Return the [X, Y] coordinate for the center point of the cell that contains the specified text.  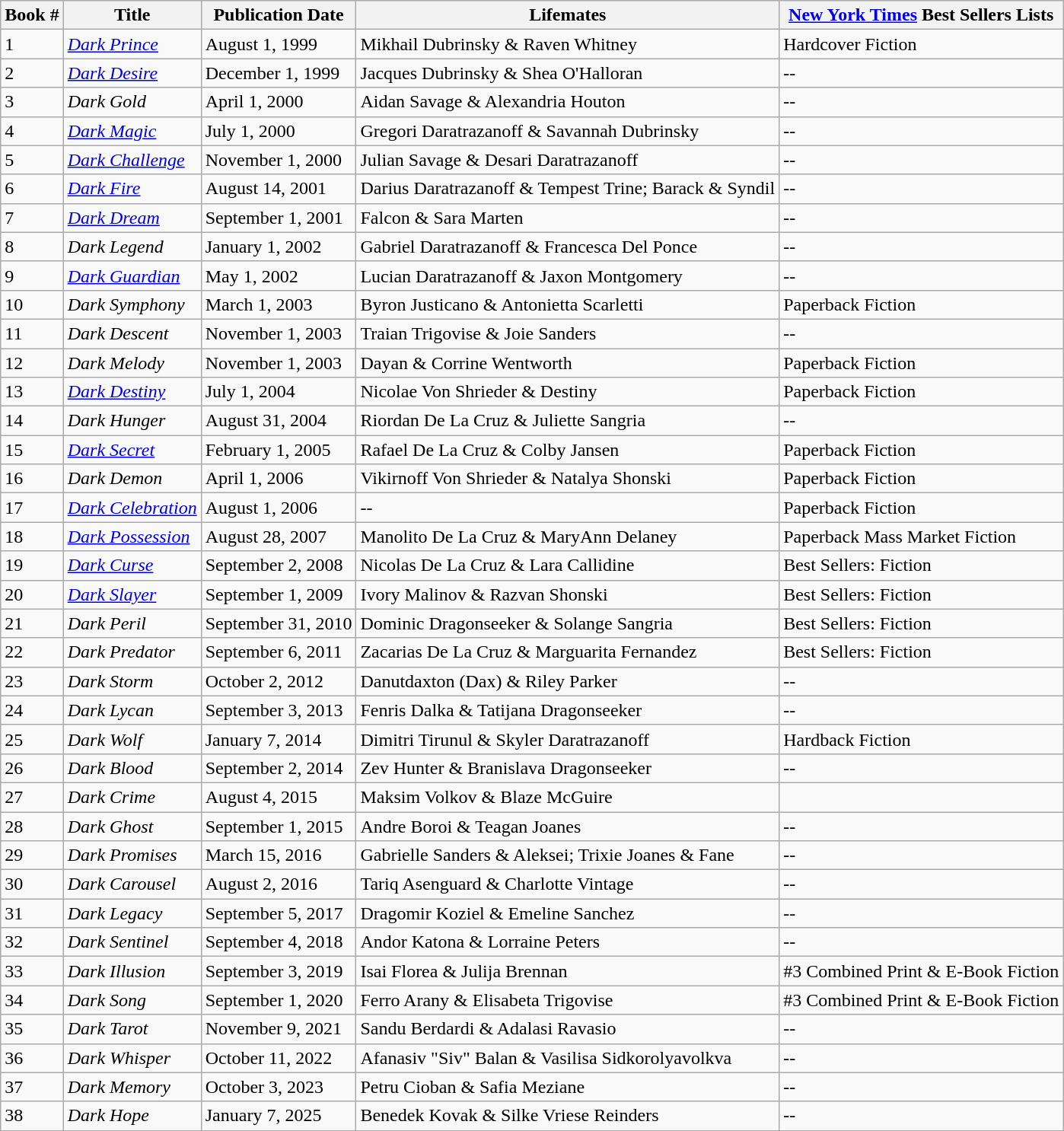
Dark Descent [132, 333]
5 [32, 160]
Dark Demon [132, 479]
Dark Legend [132, 247]
Julian Savage & Desari Daratrazanoff [568, 160]
22 [32, 652]
7 [32, 218]
August 1, 1999 [279, 44]
18 [32, 537]
Nicolas De La Cruz & Lara Callidine [568, 565]
September 2, 2014 [279, 768]
Dark Magic [132, 131]
Hardcover Fiction [921, 44]
Gregori Daratrazanoff & Savannah Dubrinsky [568, 131]
11 [32, 333]
Title [132, 15]
4 [32, 131]
March 1, 2003 [279, 304]
Dark Memory [132, 1087]
Dark Sentinel [132, 942]
September 1, 2015 [279, 826]
Tariq Asenguard & Charlotte Vintage [568, 884]
33 [32, 971]
Dark Ghost [132, 826]
Dimitri Tirunul & Skyler Daratrazanoff [568, 739]
30 [32, 884]
Dayan & Corrine Wentworth [568, 363]
Aidan Savage & Alexandria Houton [568, 102]
September 3, 2019 [279, 971]
Petru Cioban & Safia Meziane [568, 1087]
Publication Date [279, 15]
January 7, 2025 [279, 1116]
Maksim Volkov & Blaze McGuire [568, 797]
Dark Tarot [132, 1029]
Dominic Dragonseeker & Solange Sangria [568, 623]
Traian Trigovise & Joie Sanders [568, 333]
34 [32, 1000]
Dark Fire [132, 189]
November 1, 2000 [279, 160]
27 [32, 797]
15 [32, 450]
Rafael De La Cruz & Colby Jansen [568, 450]
August 31, 2004 [279, 421]
3 [32, 102]
Lifemates [568, 15]
Dark Dream [132, 218]
Dark Crime [132, 797]
Dark Predator [132, 652]
14 [32, 421]
November 9, 2021 [279, 1029]
Dark Guardian [132, 276]
6 [32, 189]
Ivory Malinov & Razvan Shonski [568, 594]
31 [32, 913]
28 [32, 826]
September 4, 2018 [279, 942]
September 31, 2010 [279, 623]
Dragomir Koziel & Emeline Sanchez [568, 913]
Benedek Kovak & Silke Vriese Reinders [568, 1116]
Zev Hunter & Branislava Dragonseeker [568, 768]
Dark Destiny [132, 392]
January 7, 2014 [279, 739]
September 6, 2011 [279, 652]
Dark Possession [132, 537]
Andre Boroi & Teagan Joanes [568, 826]
Hardback Fiction [921, 739]
1 [32, 44]
Sandu Berdardi & Adalasi Ravasio [568, 1029]
July 1, 2000 [279, 131]
December 1, 1999 [279, 73]
36 [32, 1058]
May 1, 2002 [279, 276]
12 [32, 363]
Dark Peril [132, 623]
Dark Lycan [132, 710]
Dark Storm [132, 681]
October 3, 2023 [279, 1087]
August 28, 2007 [279, 537]
32 [32, 942]
Zacarias De La Cruz & Marguarita Fernandez [568, 652]
10 [32, 304]
37 [32, 1087]
Dark Symphony [132, 304]
24 [32, 710]
13 [32, 392]
Dark Secret [132, 450]
Dark Melody [132, 363]
Dark Celebration [132, 508]
Andor Katona & Lorraine Peters [568, 942]
July 1, 2004 [279, 392]
Dark Desire [132, 73]
23 [32, 681]
Falcon & Sara Marten [568, 218]
Dark Slayer [132, 594]
Dark Curse [132, 565]
Gabriel Daratrazanoff & Francesca Del Ponce [568, 247]
Paperback Mass Market Fiction [921, 537]
Dark Prince [132, 44]
August 14, 2001 [279, 189]
21 [32, 623]
Afanasiv "Siv" Balan & Vasilisa Sidkorolyavolkva [568, 1058]
Dark Hunger [132, 421]
Mikhail Dubrinsky & Raven Whitney [568, 44]
25 [32, 739]
Dark Hope [132, 1116]
Dark Illusion [132, 971]
January 1, 2002 [279, 247]
September 5, 2017 [279, 913]
February 1, 2005 [279, 450]
17 [32, 508]
October 11, 2022 [279, 1058]
Darius Daratrazanoff & Tempest Trine; Barack & Syndil [568, 189]
April 1, 2006 [279, 479]
September 2, 2008 [279, 565]
Dark Wolf [132, 739]
March 15, 2016 [279, 855]
Dark Promises [132, 855]
Dark Song [132, 1000]
August 4, 2015 [279, 797]
38 [32, 1116]
Danutdaxton (Dax) & Riley Parker [568, 681]
Fenris Dalka & Tatijana Dragonseeker [568, 710]
Dark Blood [132, 768]
Dark Whisper [132, 1058]
Nicolae Von Shrieder & Destiny [568, 392]
20 [32, 594]
Ferro Arany & Elisabeta Trigovise [568, 1000]
29 [32, 855]
16 [32, 479]
Jacques Dubrinsky & Shea O'Halloran [568, 73]
Book # [32, 15]
Lucian Daratrazanoff & Jaxon Montgomery [568, 276]
19 [32, 565]
August 1, 2006 [279, 508]
35 [32, 1029]
Byron Justicano & Antonietta Scarletti [568, 304]
September 1, 2009 [279, 594]
September 3, 2013 [279, 710]
2 [32, 73]
October 2, 2012 [279, 681]
Dark Carousel [132, 884]
Manolito De La Cruz & MaryAnn Delaney [568, 537]
Dark Gold [132, 102]
8 [32, 247]
Isai Florea & Julija Brennan [568, 971]
Riordan De La Cruz & Juliette Sangria [568, 421]
September 1, 2001 [279, 218]
Gabrielle Sanders & Aleksei; Trixie Joanes & Fane [568, 855]
August 2, 2016 [279, 884]
26 [32, 768]
Dark Legacy [132, 913]
Dark Challenge [132, 160]
April 1, 2000 [279, 102]
New York Times Best Sellers Lists [921, 15]
Vikirnoff Von Shrieder & Natalya Shonski [568, 479]
September 1, 2020 [279, 1000]
9 [32, 276]
